Find where the given text appears and provide that cell's center as [X, Y] coordinate. 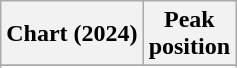
Peak position [189, 34]
Chart (2024) [72, 34]
